Provide the [x, y] coordinate of the cell's center where the given text is located.  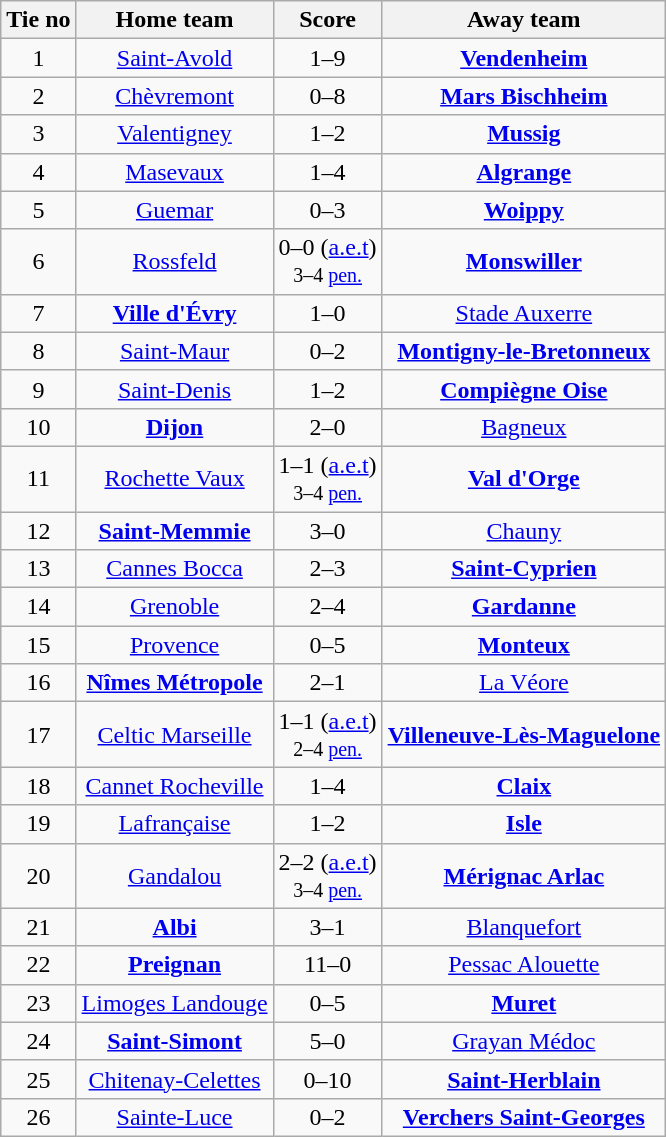
1–1 (a.e.t) 2–4 pen. [328, 734]
22 [38, 965]
Mussig [524, 134]
3 [38, 134]
2 [38, 96]
Monswiller [524, 262]
Nîmes Métropole [174, 683]
Saint-Maur [174, 351]
3–1 [328, 927]
21 [38, 927]
Home team [174, 20]
20 [38, 876]
2–0 [328, 427]
Compiègne Oise [524, 389]
Pessac Alouette [524, 965]
Cannet Rocheville [174, 786]
12 [38, 531]
17 [38, 734]
0–0 (a.e.t) 3–4 pen. [328, 262]
16 [38, 683]
Score [328, 20]
Saint-Herblain [524, 1079]
Sainte-Luce [174, 1117]
11 [38, 478]
Rossfeld [174, 262]
Tie no [38, 20]
Guemar [174, 210]
Mars Bischheim [524, 96]
8 [38, 351]
0–3 [328, 210]
2–2 (a.e.t) 3–4 pen. [328, 876]
0–8 [328, 96]
Monteux [524, 645]
0–10 [328, 1079]
Gardanne [524, 607]
Saint-Avold [174, 58]
Chèvremont [174, 96]
Celtic Marseille [174, 734]
Saint-Memmie [174, 531]
Lafrançaise [174, 824]
Valentigney [174, 134]
19 [38, 824]
Blanquefort [524, 927]
Val d'Orge [524, 478]
Limoges Landouge [174, 1003]
Mérignac Arlac [524, 876]
13 [38, 569]
25 [38, 1079]
23 [38, 1003]
14 [38, 607]
Bagneux [524, 427]
1 [38, 58]
2–3 [328, 569]
11–0 [328, 965]
Cannes Bocca [174, 569]
15 [38, 645]
Chitenay-Celettes [174, 1079]
Stade Auxerre [524, 313]
Isle [524, 824]
Saint-Denis [174, 389]
Montigny-le-Bretonneux [524, 351]
Preignan [174, 965]
1–0 [328, 313]
Villeneuve-Lès-Maguelone [524, 734]
Rochette Vaux [174, 478]
18 [38, 786]
1–1 (a.e.t) 3–4 pen. [328, 478]
Woippy [524, 210]
Grayan Médoc [524, 1041]
1–9 [328, 58]
Verchers Saint-Georges [524, 1117]
Saint-Simont [174, 1041]
6 [38, 262]
Chauny [524, 531]
Dijon [174, 427]
7 [38, 313]
2–4 [328, 607]
La Véore [524, 683]
5–0 [328, 1041]
10 [38, 427]
26 [38, 1117]
Algrange [524, 172]
3–0 [328, 531]
Grenoble [174, 607]
Saint-Cyprien [524, 569]
2–1 [328, 683]
Provence [174, 645]
Gandalou [174, 876]
Albi [174, 927]
Claix [524, 786]
Masevaux [174, 172]
Muret [524, 1003]
9 [38, 389]
Away team [524, 20]
Vendenheim [524, 58]
24 [38, 1041]
5 [38, 210]
Ville d'Évry [174, 313]
4 [38, 172]
